Detect which cell encompasses the target text, then output its [X, Y] center coordinate. 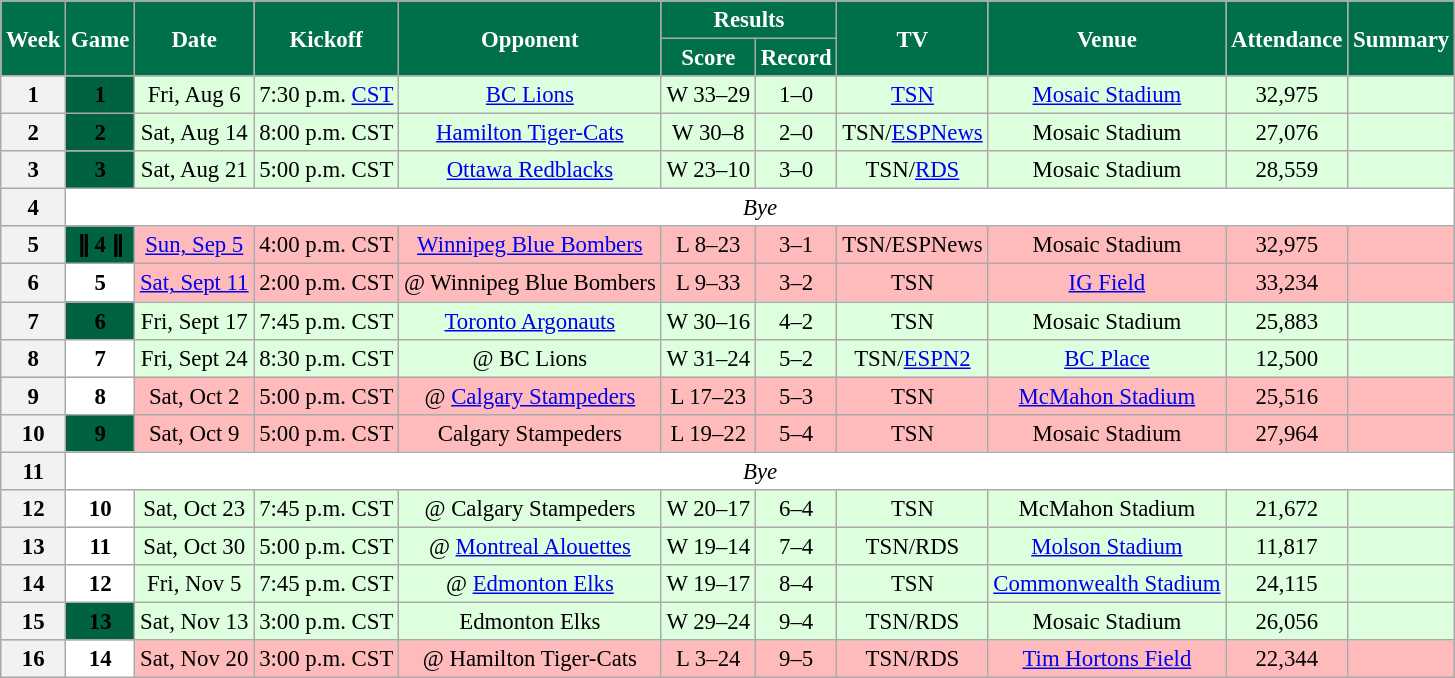
5–3 [796, 396]
15 [34, 621]
25,883 [1287, 321]
BC Lions [530, 95]
W 19–14 [708, 546]
Record [796, 58]
Commonwealth Stadium [1107, 584]
Sat, Aug 14 [194, 133]
IG Field [1107, 283]
Tim Hortons Field [1107, 659]
Sun, Sep 5 [194, 245]
@ Montreal Alouettes [530, 546]
BC Place [1107, 358]
Opponent [530, 38]
Summary [1402, 38]
L 9–33 [708, 283]
Fri, Sept 24 [194, 358]
@ Winnipeg Blue Bombers [530, 283]
L 3–24 [708, 659]
27,076 [1287, 133]
Sat, Sept 11 [194, 283]
L 8–23 [708, 245]
W 30–8 [708, 133]
25,516 [1287, 396]
Sat, Oct 2 [194, 396]
Sat, Oct 9 [194, 433]
Attendance [1287, 38]
1–0 [796, 95]
4–2 [796, 321]
2–0 [796, 133]
4:00 p.m. CST [326, 245]
W 29–24 [708, 621]
8–4 [796, 584]
7:30 p.m. CST [326, 95]
2:00 p.m. CST [326, 283]
W 30–16 [708, 321]
21,672 [1287, 509]
8:00 p.m. CST [326, 133]
6–4 [796, 509]
26,056 [1287, 621]
L 17–23 [708, 396]
L 19–22 [708, 433]
Kickoff [326, 38]
@ BC Lions [530, 358]
W 20–17 [708, 509]
5–4 [796, 433]
Fri, Sept 17 [194, 321]
W 31–24 [708, 358]
27,964 [1287, 433]
7–4 [796, 546]
Venue [1107, 38]
TSN/ESPN2 [912, 358]
24,115 [1287, 584]
Sat, Nov 13 [194, 621]
8:30 p.m. CST [326, 358]
33,234 [1287, 283]
W 19–17 [708, 584]
Hamilton Tiger-Cats [530, 133]
3–0 [796, 170]
Results [749, 20]
Game [100, 38]
Sat, Aug 21 [194, 170]
Sat, Oct 30 [194, 546]
@ Hamilton Tiger-Cats [530, 659]
Sat, Oct 23 [194, 509]
5–2 [796, 358]
Fri, Nov 5 [194, 584]
Edmonton Elks [530, 621]
9–5 [796, 659]
4 [34, 208]
Ottawa Redblacks [530, 170]
@ Edmonton Elks [530, 584]
Molson Stadium [1107, 546]
3–2 [796, 283]
16 [34, 659]
Toronto Argonauts [530, 321]
3–1 [796, 245]
Date [194, 38]
Fri, Aug 6 [194, 95]
22,344 [1287, 659]
11,817 [1287, 546]
Calgary Stampeders [530, 433]
12,500 [1287, 358]
Week [34, 38]
W 33–29 [708, 95]
28,559 [1287, 170]
Score [708, 58]
Sat, Nov 20 [194, 659]
TV [912, 38]
Winnipeg Blue Bombers [530, 245]
ǁ 4 ǁ [100, 245]
9–4 [796, 621]
W 23–10 [708, 170]
